Detect which cell encompasses the target text, then output its [x, y] center coordinate. 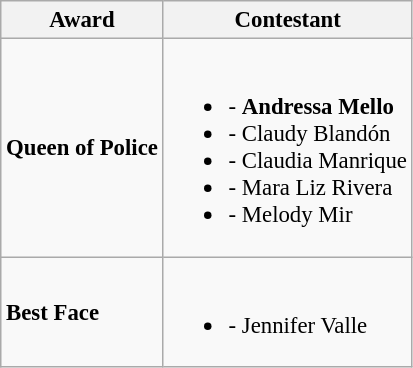
- Jennifer Valle [288, 312]
Contestant [288, 20]
Award [82, 20]
Queen of Police [82, 148]
- Andressa Mello - Claudy Blandón - Claudia Manrique - Mara Liz Rivera - Melody Mir [288, 148]
Best Face [82, 312]
